Search for the cell housing the specified text and yield its (x, y) center coordinate. 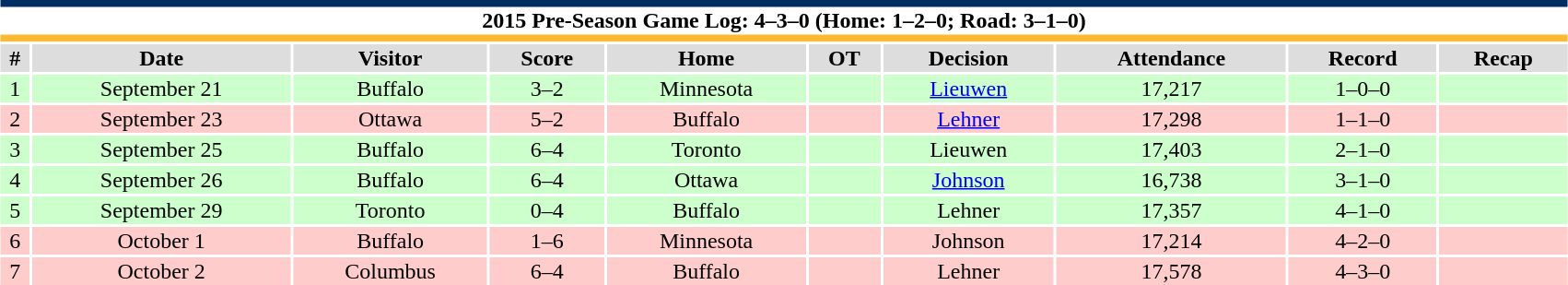
Columbus (390, 271)
2 (15, 119)
2015 Pre-Season Game Log: 4–3–0 (Home: 1–2–0; Road: 3–1–0) (784, 20)
17,298 (1172, 119)
Recap (1504, 58)
Date (162, 58)
4 (15, 180)
2–1–0 (1363, 149)
Score (547, 58)
17,403 (1172, 149)
1 (15, 89)
3–1–0 (1363, 180)
October 2 (162, 271)
September 21 (162, 89)
1–0–0 (1363, 89)
October 1 (162, 241)
3–2 (547, 89)
6 (15, 241)
4–3–0 (1363, 271)
5–2 (547, 119)
17,357 (1172, 210)
7 (15, 271)
Record (1363, 58)
1–1–0 (1363, 119)
5 (15, 210)
17,217 (1172, 89)
4–2–0 (1363, 241)
September 29 (162, 210)
17,214 (1172, 241)
# (15, 58)
Attendance (1172, 58)
September 23 (162, 119)
September 25 (162, 149)
3 (15, 149)
16,738 (1172, 180)
1–6 (547, 241)
September 26 (162, 180)
Decision (968, 58)
Home (707, 58)
Visitor (390, 58)
17,578 (1172, 271)
4–1–0 (1363, 210)
0–4 (547, 210)
OT (844, 58)
